Locate the cell with the specified text and output its (X, Y) center coordinate. 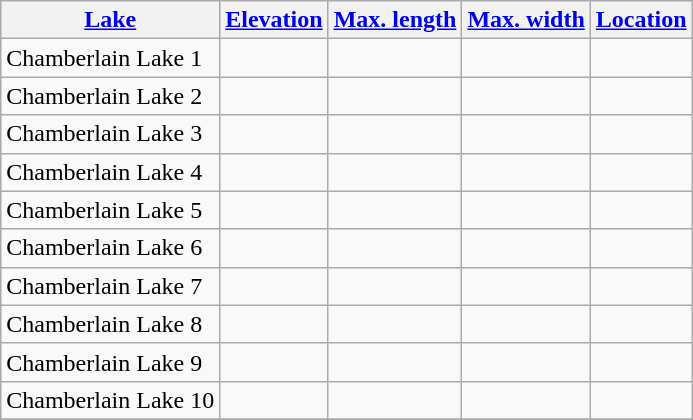
Chamberlain Lake 7 (110, 286)
Chamberlain Lake 3 (110, 134)
Chamberlain Lake 5 (110, 210)
Chamberlain Lake 9 (110, 362)
Chamberlain Lake 4 (110, 172)
Max. length (395, 20)
Lake (110, 20)
Chamberlain Lake 6 (110, 248)
Chamberlain Lake 1 (110, 58)
Chamberlain Lake 2 (110, 96)
Chamberlain Lake 8 (110, 324)
Location (641, 20)
Max. width (526, 20)
Chamberlain Lake 10 (110, 400)
Elevation (274, 20)
